For the text-containing cell, return its midpoint in (X, Y) coordinate format. 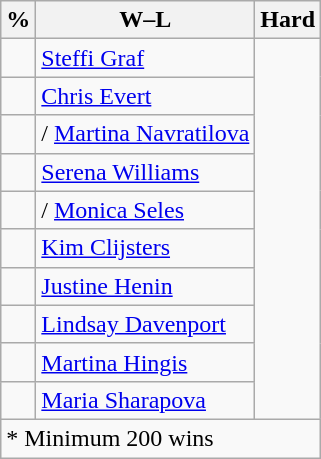
* Minimum 200 wins (161, 438)
Hard (288, 20)
Martina Hingis (146, 362)
% (18, 20)
W–L (146, 20)
/ Monica Seles (146, 210)
/ Martina Navratilova (146, 134)
Steffi Graf (146, 58)
Serena Williams (146, 172)
Lindsay Davenport (146, 324)
Chris Evert (146, 96)
Justine Henin (146, 286)
Kim Clijsters (146, 248)
Maria Sharapova (146, 400)
